Search for the cell housing the specified text and yield its (X, Y) center coordinate. 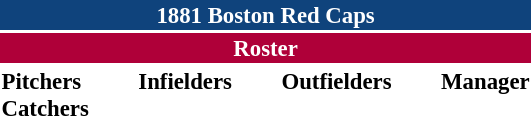
Roster (266, 48)
1881 Boston Red Caps (266, 15)
